Scan for the cell matching the given text and deliver its (X, Y) coordinate at center. 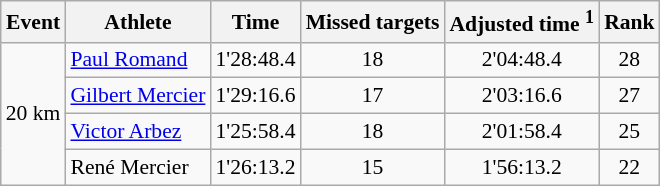
Paul Romand (138, 60)
1'25:58.4 (255, 132)
22 (630, 167)
Gilbert Mercier (138, 96)
Athlete (138, 22)
2'03:16.6 (522, 96)
Rank (630, 22)
20 km (34, 113)
Time (255, 22)
15 (373, 167)
1'28:48.4 (255, 60)
2'04:48.4 (522, 60)
1'26:13.2 (255, 167)
Event (34, 22)
27 (630, 96)
28 (630, 60)
Missed targets (373, 22)
2'01:58.4 (522, 132)
17 (373, 96)
René Mercier (138, 167)
Victor Arbez (138, 132)
Adjusted time 1 (522, 22)
1'29:16.6 (255, 96)
25 (630, 132)
1'56:13.2 (522, 167)
